Determine the [X, Y] coordinate at the center of the cell enclosing the given text.  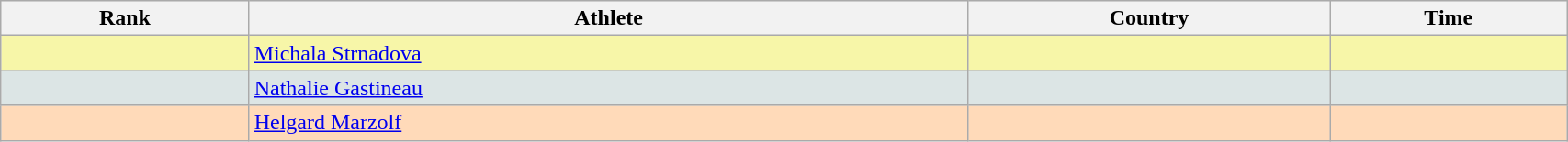
Country [1149, 18]
Michala Strnadova [608, 53]
Nathalie Gastineau [608, 88]
Time [1449, 18]
Helgard Marzolf [608, 123]
Rank [125, 18]
Athlete [608, 18]
